Return (X, Y) of the center of cell containing provided text 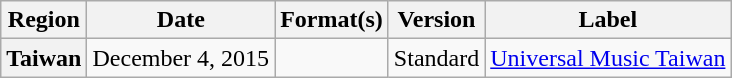
Label (608, 20)
Region (44, 20)
December 4, 2015 (181, 58)
Format(s) (332, 20)
Universal Music Taiwan (608, 58)
Version (436, 20)
Taiwan (44, 58)
Date (181, 20)
Standard (436, 58)
